Scan for the cell matching the given text and deliver its (x, y) coordinate at center. 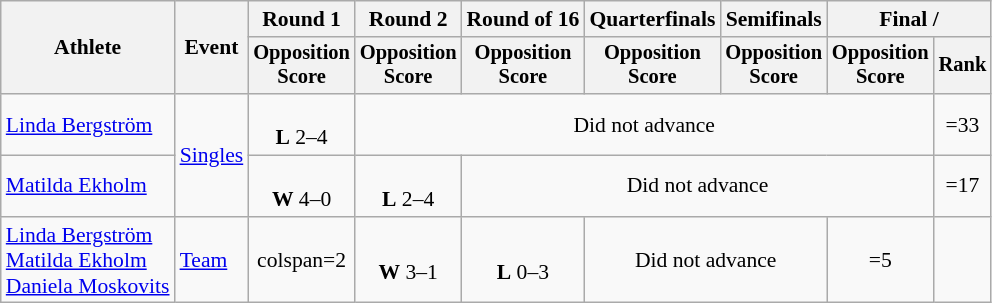
Rank (963, 66)
Round 2 (408, 19)
Linda Bergström (88, 124)
Quarterfinals (652, 19)
Matilda Ekholm (88, 186)
=17 (963, 186)
Event (212, 48)
Singles (212, 155)
Semifinals (774, 19)
Final / (909, 19)
Round 1 (302, 19)
W 4–0 (302, 186)
Athlete (88, 48)
=33 (963, 124)
Round of 16 (522, 19)
